Identify which cell holds the provided text, then report its [X, Y] central coordinate. 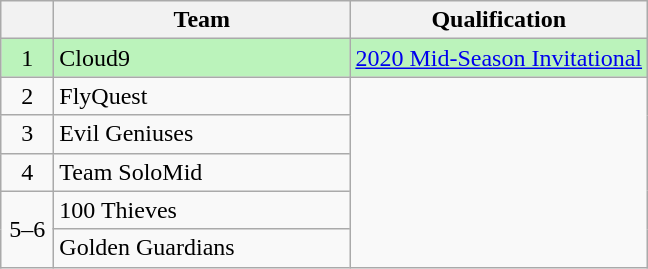
4 [28, 172]
3 [28, 134]
FlyQuest [202, 96]
Team [202, 20]
Golden Guardians [202, 248]
Evil Geniuses [202, 134]
Qualification [499, 20]
1 [28, 58]
2020 Mid-Season Invitational [499, 58]
Team SoloMid [202, 172]
2 [28, 96]
Cloud9 [202, 58]
100 Thieves [202, 210]
5–6 [28, 229]
